Return the (x, y) coordinate for the center point of the cell that contains the specified text.  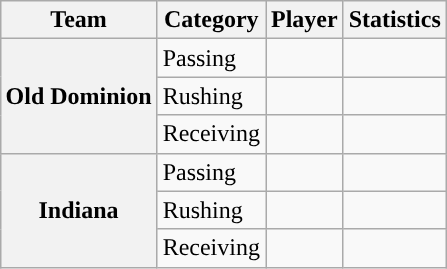
Statistics (394, 20)
Player (305, 20)
Team (78, 20)
Old Dominion (78, 96)
Indiana (78, 210)
Category (211, 20)
